From the cell containing the given text, extract its center point as (x, y) coordinate. 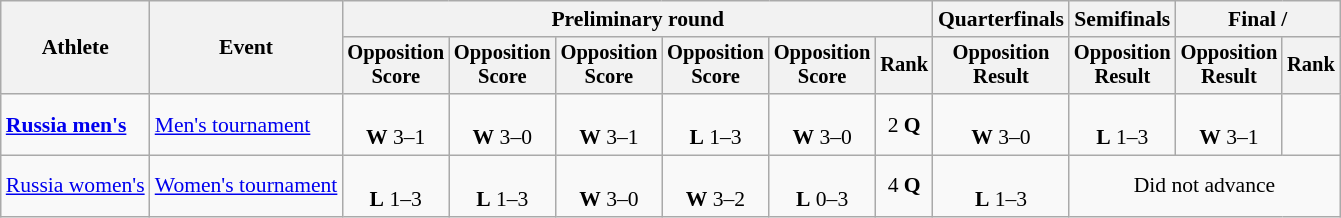
W 3–2 (716, 186)
Preliminary round (638, 19)
Final / (1258, 19)
Did not advance (1204, 186)
4 Q (904, 186)
Athlete (76, 48)
Quarterfinals (1001, 19)
Semifinals (1122, 19)
Russia men's (76, 124)
Russia women's (76, 186)
L 0–3 (822, 186)
Women's tournament (246, 186)
Event (246, 48)
Men's tournament (246, 124)
2 Q (904, 124)
